Identify which cell holds the provided text, then report its (x, y) central coordinate. 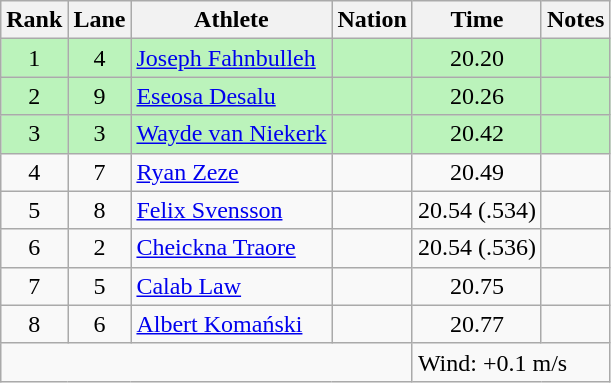
Ryan Zeze (232, 172)
20.20 (476, 58)
1 (34, 58)
20.77 (476, 324)
Wayde van Niekerk (232, 134)
Time (476, 20)
Cheickna Traore (232, 248)
Notes (575, 20)
Joseph Fahnbulleh (232, 58)
Lane (100, 20)
20.26 (476, 96)
20.42 (476, 134)
9 (100, 96)
Wind: +0.1 m/s (510, 362)
Nation (372, 20)
Eseosa Desalu (232, 96)
Calab Law (232, 286)
Rank (34, 20)
Athlete (232, 20)
20.54 (.536) (476, 248)
20.54 (.534) (476, 210)
20.49 (476, 172)
20.75 (476, 286)
Albert Komański (232, 324)
Felix Svensson (232, 210)
